Detect which cell encompasses the target text, then output its [x, y] center coordinate. 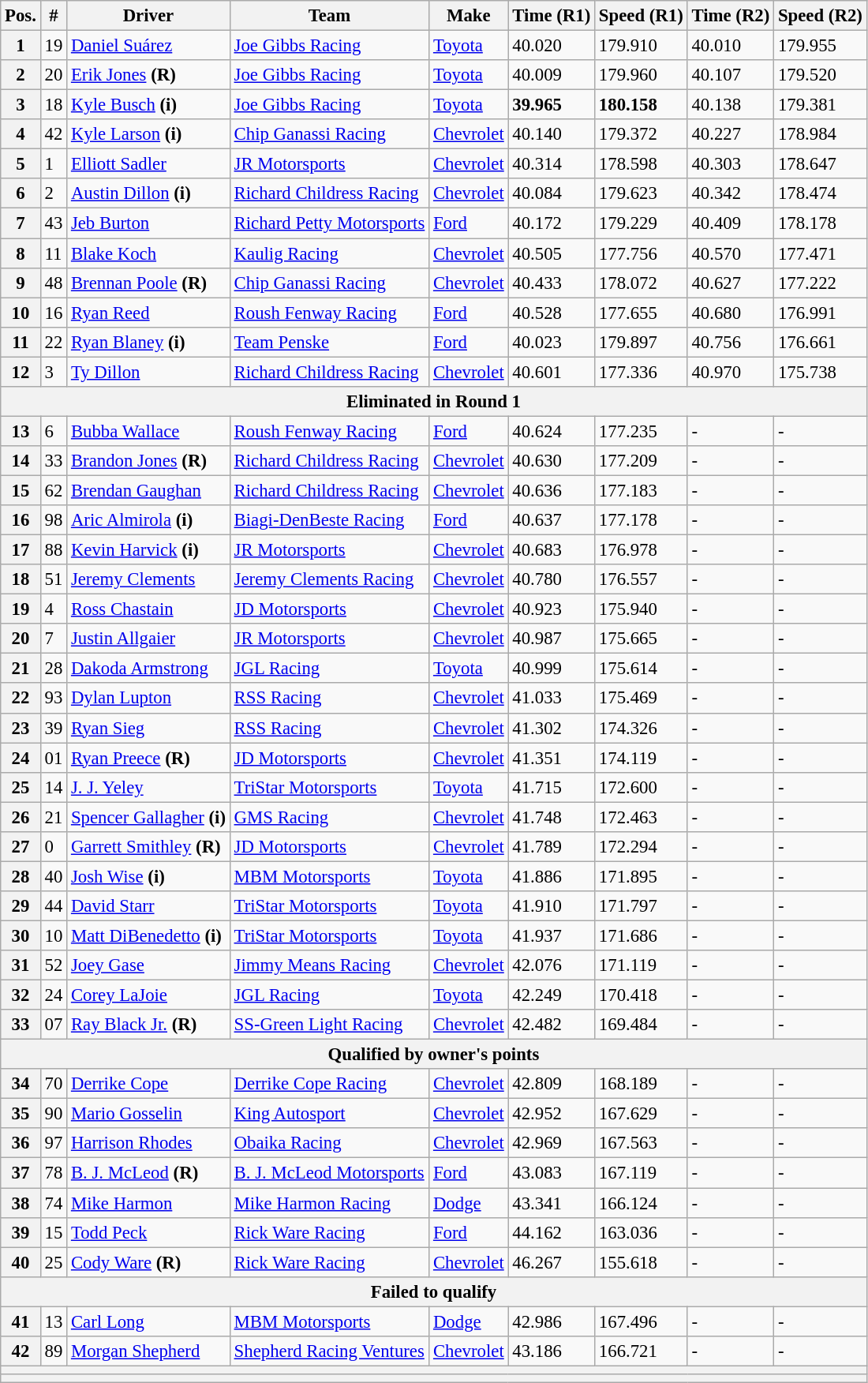
29 [21, 906]
40.627 [731, 283]
155.618 [642, 1262]
42.249 [552, 995]
177.471 [821, 253]
176.978 [642, 550]
Brennan Poole (R) [148, 283]
179.229 [642, 223]
Ryan Blaney (i) [148, 342]
40.227 [731, 134]
40.970 [731, 372]
Failed to qualify [434, 1291]
Jeremy Clements Racing [329, 579]
Ty Dillon [148, 372]
5 [21, 164]
179.897 [642, 342]
41.715 [552, 787]
41.302 [552, 728]
179.955 [821, 46]
27 [21, 847]
8 [21, 253]
179.520 [821, 75]
42.076 [552, 965]
179.381 [821, 105]
0 [54, 847]
12 [21, 372]
40.020 [552, 46]
43.341 [552, 1203]
42.482 [552, 1025]
GMS Racing [329, 817]
179.910 [642, 46]
Ross Chastain [148, 609]
175.738 [821, 372]
176.991 [821, 313]
40.999 [552, 669]
23 [21, 728]
Biagi-DenBeste Racing [329, 520]
167.119 [642, 1173]
Speed (R2) [821, 16]
# [54, 16]
40.636 [552, 490]
David Starr [148, 906]
42.952 [552, 1114]
Josh Wise (i) [148, 876]
40.107 [731, 75]
177.222 [821, 283]
Qualified by owner's points [434, 1055]
43.083 [552, 1173]
74 [54, 1203]
Derrike Cope Racing [329, 1084]
171.686 [642, 935]
41.033 [552, 699]
40.010 [731, 46]
175.469 [642, 699]
40.570 [731, 253]
31 [21, 965]
40.433 [552, 283]
Garrett Smithley (R) [148, 847]
171.895 [642, 876]
172.463 [642, 817]
Ryan Reed [148, 313]
Bubba Wallace [148, 431]
35 [21, 1114]
171.797 [642, 906]
King Autosport [329, 1114]
41 [21, 1321]
Ryan Sieg [148, 728]
178.178 [821, 223]
44.162 [552, 1232]
Daniel Suárez [148, 46]
168.189 [642, 1084]
Jeremy Clements [148, 579]
39.965 [552, 105]
62 [54, 490]
93 [54, 699]
Driver [148, 16]
175.940 [642, 609]
167.563 [642, 1144]
174.119 [642, 758]
Kyle Larson (i) [148, 134]
178.647 [821, 164]
40.140 [552, 134]
89 [54, 1351]
40.172 [552, 223]
40.683 [552, 550]
Matt DiBenedetto (i) [148, 935]
97 [54, 1144]
40.084 [552, 193]
Brendan Gaughan [148, 490]
Kyle Busch (i) [148, 105]
Todd Peck [148, 1232]
177.209 [642, 461]
40.923 [552, 609]
179.623 [642, 193]
40.756 [731, 342]
40.680 [731, 313]
178.598 [642, 164]
176.661 [821, 342]
166.721 [642, 1351]
30 [21, 935]
B. J. McLeod (R) [148, 1173]
169.484 [642, 1025]
40.505 [552, 253]
40.987 [552, 639]
32 [21, 995]
17 [21, 550]
40.023 [552, 342]
37 [21, 1173]
178.474 [821, 193]
36 [21, 1144]
51 [54, 579]
Erik Jones (R) [148, 75]
42.969 [552, 1144]
40.601 [552, 372]
172.294 [642, 847]
Dylan Lupton [148, 699]
44 [54, 906]
48 [54, 283]
174.326 [642, 728]
Shepherd Racing Ventures [329, 1351]
175.665 [642, 639]
Corey LaJoie [148, 995]
Justin Allgaier [148, 639]
34 [21, 1084]
42.986 [552, 1321]
40.342 [731, 193]
177.756 [642, 253]
167.496 [642, 1321]
170.418 [642, 995]
Richard Petty Motorsports [329, 223]
J. J. Yeley [148, 787]
40.009 [552, 75]
42.809 [552, 1084]
01 [54, 758]
179.372 [642, 134]
Blake Koch [148, 253]
Mike Harmon [148, 1203]
40.314 [552, 164]
Dakoda Armstrong [148, 669]
Elliott Sadler [148, 164]
Joey Gase [148, 965]
98 [54, 520]
177.336 [642, 372]
40.637 [552, 520]
Cody Ware (R) [148, 1262]
167.629 [642, 1114]
Ryan Preece (R) [148, 758]
B. J. McLeod Motorsports [329, 1173]
41.937 [552, 935]
166.124 [642, 1203]
41.748 [552, 817]
Jimmy Means Racing [329, 965]
88 [54, 550]
177.178 [642, 520]
177.183 [642, 490]
Kevin Harvick (i) [148, 550]
46.267 [552, 1262]
180.158 [642, 105]
40.624 [552, 431]
Kaulig Racing [329, 253]
Time (R2) [731, 16]
40.780 [552, 579]
Pos. [21, 16]
175.614 [642, 669]
Make [469, 16]
90 [54, 1114]
179.960 [642, 75]
40.138 [731, 105]
07 [54, 1025]
Harrison Rhodes [148, 1144]
38 [21, 1203]
41.351 [552, 758]
70 [54, 1084]
41.910 [552, 906]
Morgan Shepherd [148, 1351]
Ray Black Jr. (R) [148, 1025]
Spencer Gallagher (i) [148, 817]
Obaika Racing [329, 1144]
177.235 [642, 431]
171.119 [642, 965]
Team [329, 16]
Team Penske [329, 342]
52 [54, 965]
40.303 [731, 164]
Mario Gosselin [148, 1114]
178.984 [821, 134]
Time (R1) [552, 16]
176.557 [642, 579]
178.072 [642, 283]
9 [21, 283]
Mike Harmon Racing [329, 1203]
Carl Long [148, 1321]
Speed (R1) [642, 16]
26 [21, 817]
43 [54, 223]
41.886 [552, 876]
Brandon Jones (R) [148, 461]
163.036 [642, 1232]
SS-Green Light Racing [329, 1025]
43.186 [552, 1351]
Eliminated in Round 1 [434, 402]
Aric Almirola (i) [148, 520]
40.630 [552, 461]
41.789 [552, 847]
Jeb Burton [148, 223]
Austin Dillon (i) [148, 193]
172.600 [642, 787]
40.409 [731, 223]
Derrike Cope [148, 1084]
78 [54, 1173]
177.655 [642, 313]
40.528 [552, 313]
